For the text-containing cell, return its midpoint in [X, Y] coordinate format. 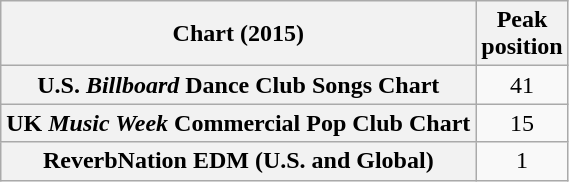
15 [522, 123]
U.S. Billboard Dance Club Songs Chart [238, 85]
UK Music Week Commercial Pop Club Chart [238, 123]
ReverbNation EDM (U.S. and Global) [238, 161]
1 [522, 161]
41 [522, 85]
Peakposition [522, 34]
Chart (2015) [238, 34]
